Extract the (x, y) coordinate from the center of the cell holding the provided text.  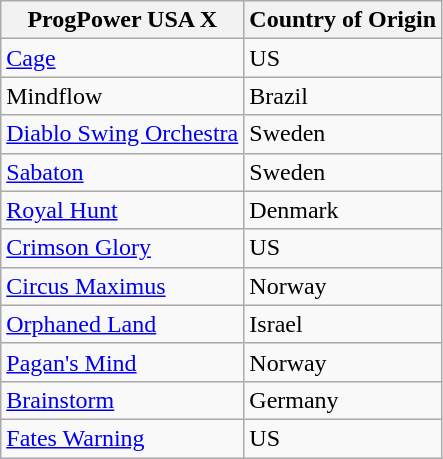
Pagan's Mind (122, 362)
Circus Maximus (122, 286)
Brainstorm (122, 400)
Cage (122, 58)
Diablo Swing Orchestra (122, 134)
Sabaton (122, 172)
Germany (343, 400)
Brazil (343, 96)
Country of Origin (343, 20)
Israel (343, 324)
Orphaned Land (122, 324)
Fates Warning (122, 438)
ProgPower USA X (122, 20)
Mindflow (122, 96)
Denmark (343, 210)
Royal Hunt (122, 210)
Crimson Glory (122, 248)
